Provide the (X, Y) coordinate of the cell's center where the given text is located.  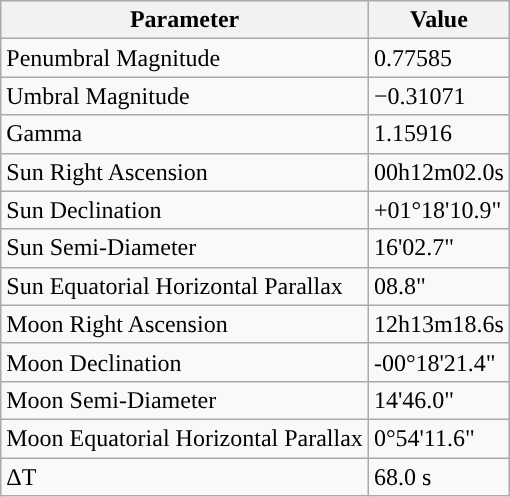
08.8" (438, 286)
Moon Semi-Diameter (185, 400)
1.15916 (438, 134)
Gamma (185, 134)
Umbral Magnitude (185, 96)
Moon Declination (185, 362)
Sun Semi-Diameter (185, 248)
12h13m18.6s (438, 324)
68.0 s (438, 477)
00h12m02.0s (438, 172)
Moon Equatorial Horizontal Parallax (185, 438)
14'46.0" (438, 400)
-00°18'21.4" (438, 362)
Moon Right Ascension (185, 324)
0.77585 (438, 58)
+01°18'10.9" (438, 210)
Sun Equatorial Horizontal Parallax (185, 286)
0°54'11.6" (438, 438)
16'02.7" (438, 248)
ΔT (185, 477)
Value (438, 20)
Parameter (185, 20)
−0.31071 (438, 96)
Sun Declination (185, 210)
Sun Right Ascension (185, 172)
Penumbral Magnitude (185, 58)
